Identify which cell holds the provided text, then report its (X, Y) central coordinate. 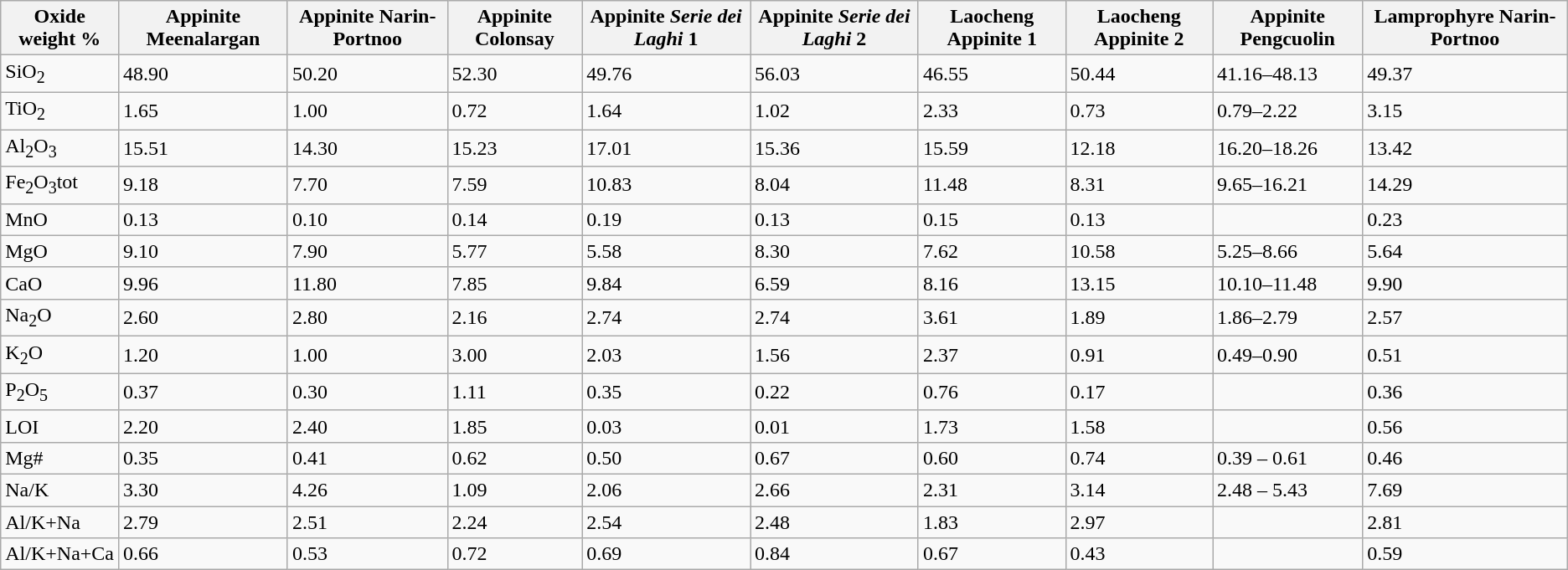
6.59 (834, 283)
MgO (60, 251)
0.46 (1465, 458)
2.97 (1139, 522)
1.11 (514, 392)
Oxideweight % (60, 28)
0.66 (204, 554)
3.15 (1465, 110)
9.84 (667, 283)
P2O5 (60, 392)
0.60 (992, 458)
3.61 (992, 317)
0.39 – 0.61 (1288, 458)
10.83 (667, 185)
Al/K+Na (60, 522)
Appinite Meenalargan (204, 28)
14.30 (367, 147)
2.03 (667, 355)
0.73 (1139, 110)
11.48 (992, 185)
0.03 (667, 426)
0.17 (1139, 392)
0.50 (667, 458)
Mg# (60, 458)
52.30 (514, 74)
1.58 (1139, 426)
0.56 (1465, 426)
49.76 (667, 74)
7.90 (367, 251)
56.03 (834, 74)
4.26 (367, 490)
1.85 (514, 426)
Appinite Colonsay (514, 28)
50.44 (1139, 74)
2.48 (834, 522)
Appinite Serie dei Laghi 2 (834, 28)
0.19 (667, 219)
1.86–2.79 (1288, 317)
2.48 – 5.43 (1288, 490)
15.59 (992, 147)
46.55 (992, 74)
13.15 (1139, 283)
2.06 (667, 490)
15.36 (834, 147)
0.49–0.90 (1288, 355)
CaO (60, 283)
1.02 (834, 110)
15.23 (514, 147)
2.40 (367, 426)
1.20 (204, 355)
16.20–18.26 (1288, 147)
9.10 (204, 251)
0.23 (1465, 219)
2.24 (514, 522)
49.37 (1465, 74)
0.36 (1465, 392)
2.54 (667, 522)
0.53 (367, 554)
0.69 (667, 554)
0.10 (367, 219)
10.58 (1139, 251)
0.37 (204, 392)
1.89 (1139, 317)
Laocheng Appinite 1 (992, 28)
8.31 (1139, 185)
1.83 (992, 522)
Appinite Serie dei Laghi 1 (667, 28)
14.29 (1465, 185)
7.59 (514, 185)
0.41 (367, 458)
Appinite Pengcuolin (1288, 28)
8.30 (834, 251)
50.20 (367, 74)
MnO (60, 219)
13.42 (1465, 147)
0.30 (367, 392)
5.25–8.66 (1288, 251)
0.01 (834, 426)
41.16–48.13 (1288, 74)
SiO2 (60, 74)
2.31 (992, 490)
10.10–11.48 (1288, 283)
8.16 (992, 283)
0.91 (1139, 355)
48.90 (204, 74)
2.60 (204, 317)
5.64 (1465, 251)
3.14 (1139, 490)
2.80 (367, 317)
0.15 (992, 219)
Appinite Narin-Portnoo (367, 28)
2.33 (992, 110)
0.43 (1139, 554)
9.96 (204, 283)
2.81 (1465, 522)
3.00 (514, 355)
0.14 (514, 219)
2.57 (1465, 317)
1.65 (204, 110)
1.09 (514, 490)
0.51 (1465, 355)
Fe2O3tot (60, 185)
1.56 (834, 355)
2.51 (367, 522)
2.16 (514, 317)
3.30 (204, 490)
5.58 (667, 251)
7.70 (367, 185)
Na2O (60, 317)
15.51 (204, 147)
0.76 (992, 392)
2.79 (204, 522)
2.37 (992, 355)
0.22 (834, 392)
K2O (60, 355)
Al/K+Na+Ca (60, 554)
17.01 (667, 147)
LOI (60, 426)
9.65–16.21 (1288, 185)
8.04 (834, 185)
12.18 (1139, 147)
Al2O3 (60, 147)
1.73 (992, 426)
7.69 (1465, 490)
Lamprophyre Narin-Portnoo (1465, 28)
11.80 (367, 283)
9.18 (204, 185)
7.62 (992, 251)
TiO2 (60, 110)
7.85 (514, 283)
0.59 (1465, 554)
2.20 (204, 426)
5.77 (514, 251)
9.90 (1465, 283)
0.84 (834, 554)
1.64 (667, 110)
0.74 (1139, 458)
Laocheng Appinite 2 (1139, 28)
Na/K (60, 490)
2.66 (834, 490)
0.79–2.22 (1288, 110)
0.62 (514, 458)
